Return [x, y] of the center of cell containing provided text 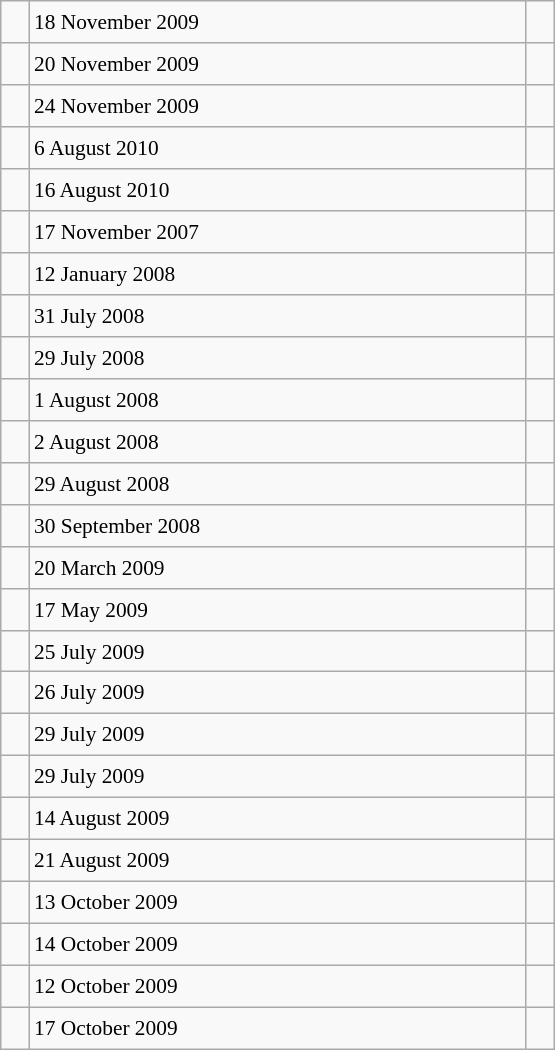
24 November 2009 [278, 106]
17 May 2009 [278, 609]
29 July 2008 [278, 358]
6 August 2010 [278, 148]
18 November 2009 [278, 22]
26 July 2009 [278, 693]
20 March 2009 [278, 567]
14 August 2009 [278, 819]
20 November 2009 [278, 64]
30 September 2008 [278, 525]
17 October 2009 [278, 1028]
17 November 2007 [278, 232]
16 August 2010 [278, 190]
14 October 2009 [278, 945]
21 August 2009 [278, 861]
2 August 2008 [278, 441]
13 October 2009 [278, 903]
12 October 2009 [278, 986]
29 August 2008 [278, 483]
25 July 2009 [278, 651]
31 July 2008 [278, 316]
1 August 2008 [278, 399]
12 January 2008 [278, 274]
